Find where the given text appears and provide that cell's center as [X, Y] coordinate. 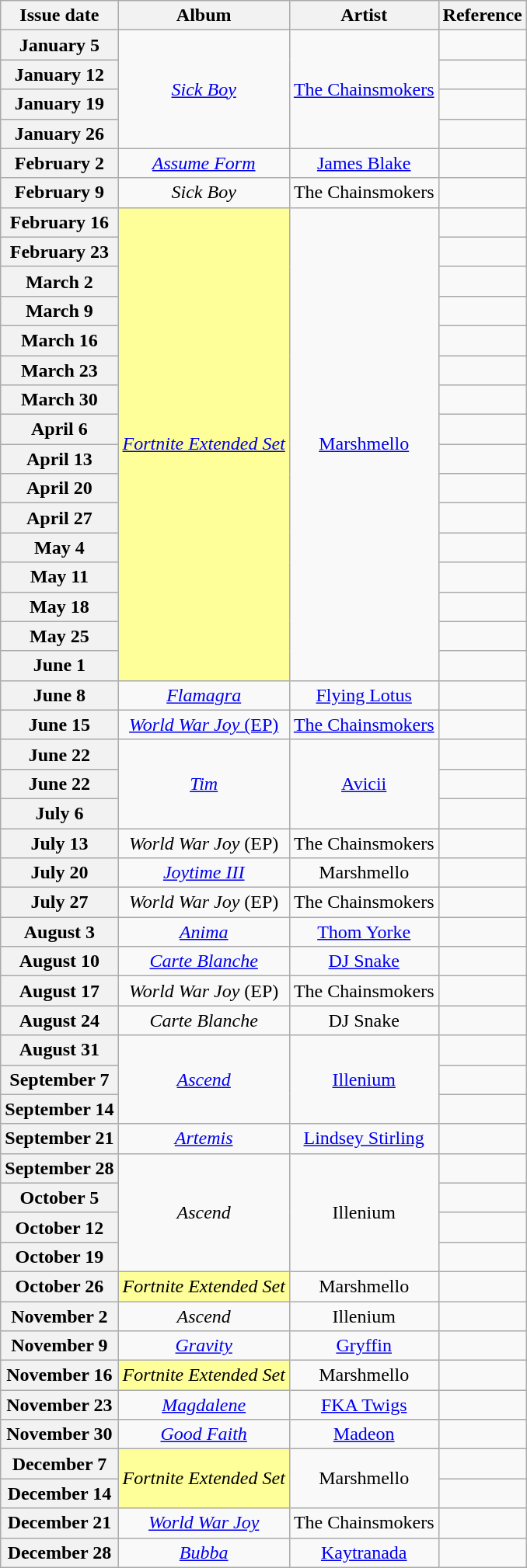
November 23 [59, 1405]
March 9 [59, 311]
September 7 [59, 1080]
December 21 [59, 1523]
August 17 [59, 991]
June 15 [59, 725]
July 27 [59, 902]
March 2 [59, 281]
Artist [364, 16]
James Blake [364, 163]
May 11 [59, 577]
November 30 [59, 1434]
Madeon [364, 1434]
Joytime III [204, 873]
November 2 [59, 1316]
Magdalene [204, 1405]
January 5 [59, 45]
June 8 [59, 695]
Gravity [204, 1346]
January 19 [59, 104]
Tim [204, 784]
August 3 [59, 932]
Lindsey Stirling [364, 1139]
April 13 [59, 459]
World War Joy [204, 1523]
Avicii [364, 784]
September 21 [59, 1139]
February 23 [59, 252]
November 9 [59, 1346]
July 20 [59, 873]
Gryffin [364, 1346]
Reference [482, 16]
February 16 [59, 222]
August 10 [59, 961]
Anima [204, 932]
December 14 [59, 1493]
April 27 [59, 518]
October 19 [59, 1257]
July 13 [59, 843]
October 5 [59, 1198]
January 12 [59, 75]
October 26 [59, 1286]
May 18 [59, 607]
April 6 [59, 429]
March 30 [59, 400]
February 2 [59, 163]
Good Faith [204, 1434]
March 16 [59, 340]
December 7 [59, 1464]
May 25 [59, 636]
FKA Twigs [364, 1405]
Thom Yorke [364, 932]
July 6 [59, 813]
September 28 [59, 1168]
Kaytranada [364, 1552]
September 14 [59, 1109]
May 4 [59, 548]
Flying Lotus [364, 695]
August 31 [59, 1050]
Artemis [204, 1139]
December 28 [59, 1552]
Issue date [59, 16]
Bubba [204, 1552]
January 26 [59, 134]
Album [204, 16]
February 9 [59, 193]
November 16 [59, 1375]
April 20 [59, 488]
August 24 [59, 1020]
Assume Form [204, 163]
October 12 [59, 1227]
March 23 [59, 370]
Flamagra [204, 695]
June 1 [59, 666]
